Search for the cell housing the specified text and yield its [x, y] center coordinate. 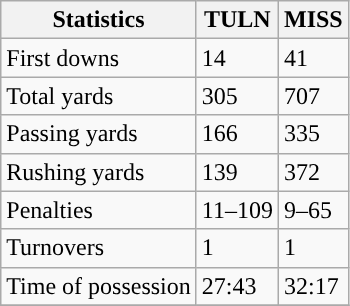
First downs [99, 58]
41 [313, 58]
MISS [313, 20]
707 [313, 96]
Total yards [99, 96]
TULN [237, 20]
14 [237, 58]
Time of possession [99, 286]
9–65 [313, 210]
Statistics [99, 20]
Passing yards [99, 134]
32:17 [313, 286]
372 [313, 172]
Rushing yards [99, 172]
139 [237, 172]
335 [313, 134]
11–109 [237, 210]
Turnovers [99, 248]
27:43 [237, 286]
Penalties [99, 210]
166 [237, 134]
305 [237, 96]
